From the cell containing the given text, extract its center point as [x, y] coordinate. 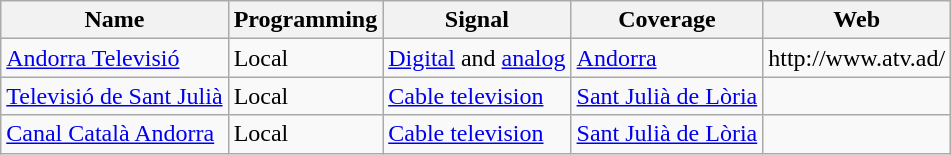
http://www.atv.ad/ [857, 58]
Andorra Televisió [114, 58]
Programming [306, 20]
Digital and analog [477, 58]
Andorra [667, 58]
Televisió de Sant Julià [114, 96]
Name [114, 20]
Signal [477, 20]
Coverage [667, 20]
Canal Català Andorra [114, 134]
Web [857, 20]
